Output the (x, y) coordinate of the center of the cell containing the given text.  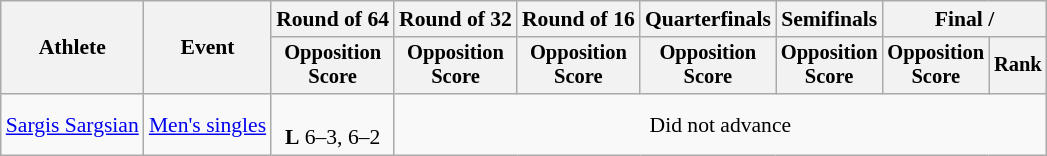
Sargis Sargsian (72, 124)
Round of 16 (578, 19)
Final / (964, 19)
Round of 32 (456, 19)
Round of 64 (332, 19)
L 6–3, 6–2 (332, 124)
Athlete (72, 48)
Quarterfinals (708, 19)
Men's singles (208, 124)
Did not advance (720, 124)
Semifinals (830, 19)
Event (208, 48)
Rank (1018, 66)
